Capture the cell that displays the provided text and extract its [X, Y] central coordinate. 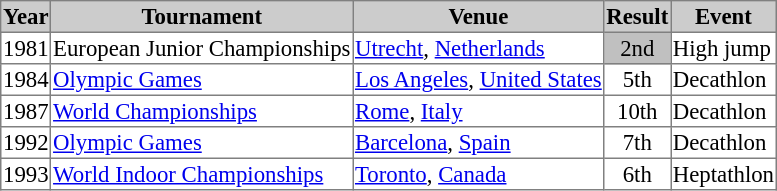
1993 [26, 174]
Rome, Italy [478, 111]
Event [724, 17]
1992 [26, 143]
5th [638, 80]
Tournament [202, 17]
Result [638, 17]
Year [26, 17]
1981 [26, 48]
World Indoor Championships [202, 174]
10th [638, 111]
Utrecht, Netherlands [478, 48]
High jump [724, 48]
6th [638, 174]
7th [638, 143]
2nd [638, 48]
Heptathlon [724, 174]
Barcelona, Spain [478, 143]
Toronto, Canada [478, 174]
Los Angeles, United States [478, 80]
1987 [26, 111]
Venue [478, 17]
World Championships [202, 111]
European Junior Championships [202, 48]
1984 [26, 80]
